From the cell containing the given text, extract its center point as [X, Y] coordinate. 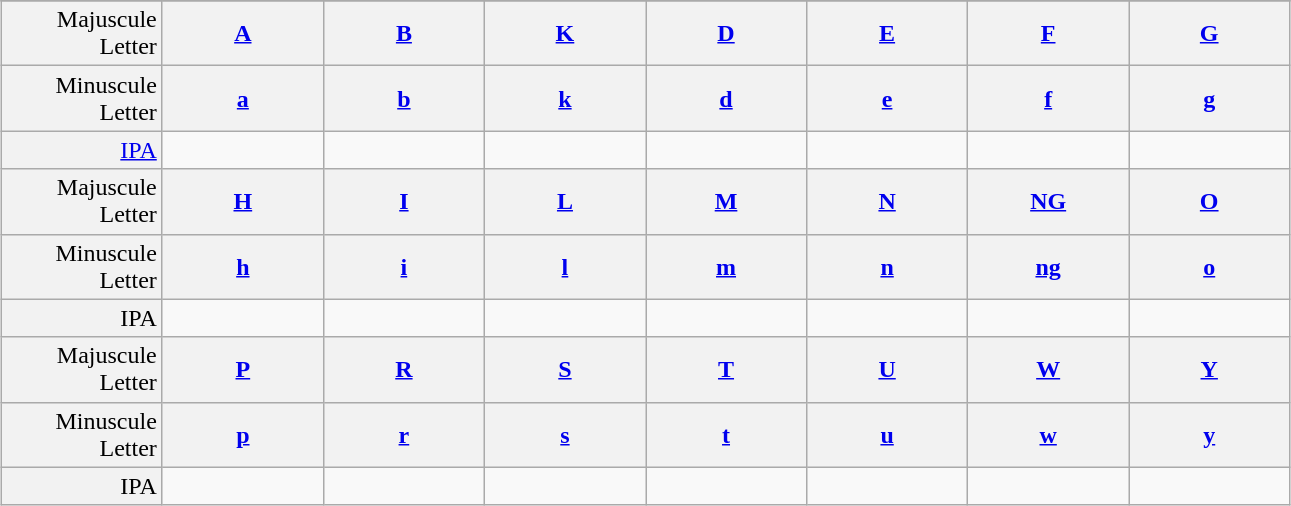
n [888, 266]
k [564, 98]
G [1210, 34]
a [242, 98]
U [888, 370]
u [888, 434]
w [1048, 434]
P [242, 370]
O [1210, 202]
b [404, 98]
T [726, 370]
A [242, 34]
Y [1210, 370]
f [1048, 98]
g [1210, 98]
y [1210, 434]
ng [1048, 266]
D [726, 34]
m [726, 266]
L [564, 202]
N [888, 202]
t [726, 434]
e [888, 98]
l [564, 266]
r [404, 434]
s [564, 434]
E [888, 34]
d [726, 98]
F [1048, 34]
W [1048, 370]
R [404, 370]
h [242, 266]
i [404, 266]
K [564, 34]
M [726, 202]
o [1210, 266]
I [404, 202]
p [242, 434]
NG [1048, 202]
B [404, 34]
S [564, 370]
H [242, 202]
